Determine the (x, y) coordinate at the center of the cell enclosing the given text.  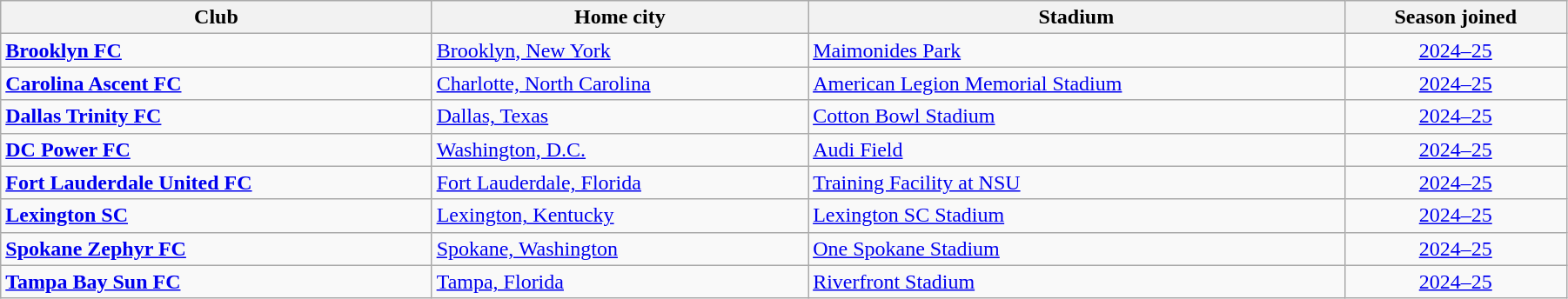
Washington, D.C. (620, 149)
Carolina Ascent FC (216, 83)
Fort Lauderdale United FC (216, 183)
Season joined (1455, 17)
Fort Lauderdale, Florida (620, 183)
Club (216, 17)
Brooklyn, New York (620, 50)
Spokane, Washington (620, 249)
Lexington, Kentucky (620, 216)
Cotton Bowl Stadium (1076, 116)
One Spokane Stadium (1076, 249)
Charlotte, North Carolina (620, 83)
Audi Field (1076, 149)
Tampa Bay Sun FC (216, 282)
Brooklyn FC (216, 50)
Lexington SC (216, 216)
Riverfront Stadium (1076, 282)
Lexington SC Stadium (1076, 216)
Maimonides Park (1076, 50)
Home city (620, 17)
Stadium (1076, 17)
Training Facility at NSU (1076, 183)
Tampa, Florida (620, 282)
DC Power FC (216, 149)
American Legion Memorial Stadium (1076, 83)
Spokane Zephyr FC (216, 249)
Dallas, Texas (620, 116)
Dallas Trinity FC (216, 116)
